Extract the (X, Y) coordinate from the center of the cell holding the provided text.  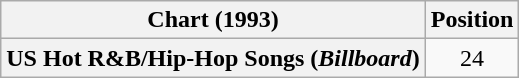
US Hot R&B/Hip-Hop Songs (Billboard) (213, 58)
Chart (1993) (213, 20)
24 (472, 58)
Position (472, 20)
